Extract the (X, Y) coordinate from the center of the cell holding the provided text.  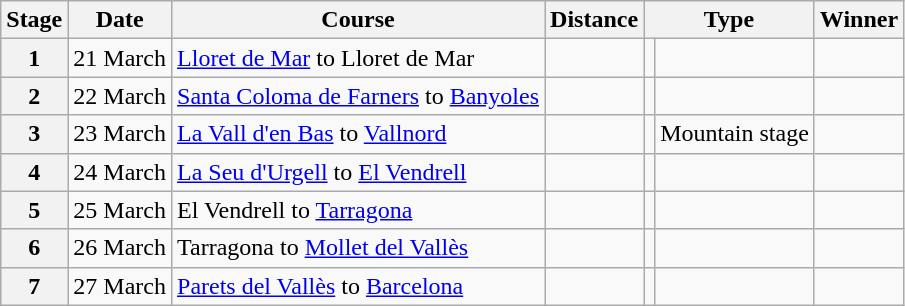
La Seu d'Urgell to El Vendrell (358, 172)
23 March (120, 134)
7 (34, 286)
25 March (120, 210)
Date (120, 20)
Distance (594, 20)
22 March (120, 96)
4 (34, 172)
Type (730, 20)
27 March (120, 286)
Lloret de Mar to Lloret de Mar (358, 58)
El Vendrell to Tarragona (358, 210)
24 March (120, 172)
La Vall d'en Bas to Vallnord (358, 134)
Stage (34, 20)
1 (34, 58)
Tarragona to Mollet del Vallès (358, 248)
5 (34, 210)
3 (34, 134)
6 (34, 248)
Course (358, 20)
2 (34, 96)
Winner (858, 20)
Santa Coloma de Farners to Banyoles (358, 96)
Parets del Vallès to Barcelona (358, 286)
Mountain stage (735, 134)
21 March (120, 58)
26 March (120, 248)
